Determine the [x, y] coordinate at the center of the cell enclosing the given text.  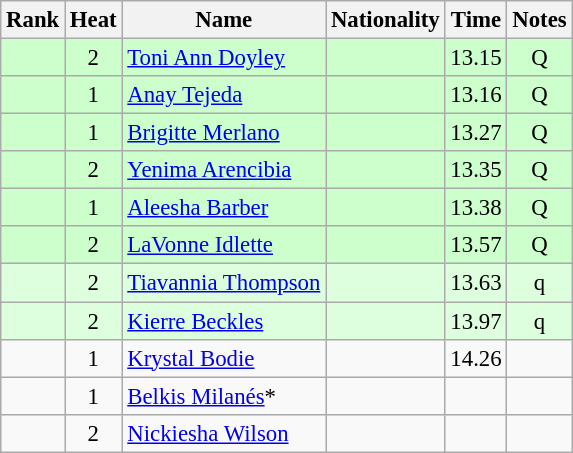
Nickiesha Wilson [224, 433]
Nationality [386, 20]
13.27 [476, 133]
13.15 [476, 58]
Tiavannia Thompson [224, 283]
Yenima Arencibia [224, 170]
Kierre Beckles [224, 321]
13.38 [476, 208]
LaVonne Idlette [224, 245]
13.97 [476, 321]
Notes [540, 20]
Aleesha Barber [224, 208]
13.57 [476, 245]
14.26 [476, 358]
Brigitte Merlano [224, 133]
13.63 [476, 283]
13.35 [476, 170]
Heat [94, 20]
Belkis Milanés* [224, 396]
Anay Tejeda [224, 95]
Krystal Bodie [224, 358]
Time [476, 20]
Rank [33, 20]
Toni Ann Doyley [224, 58]
Name [224, 20]
13.16 [476, 95]
